Provide the [x, y] coordinate of the cell's center where the given text is located.  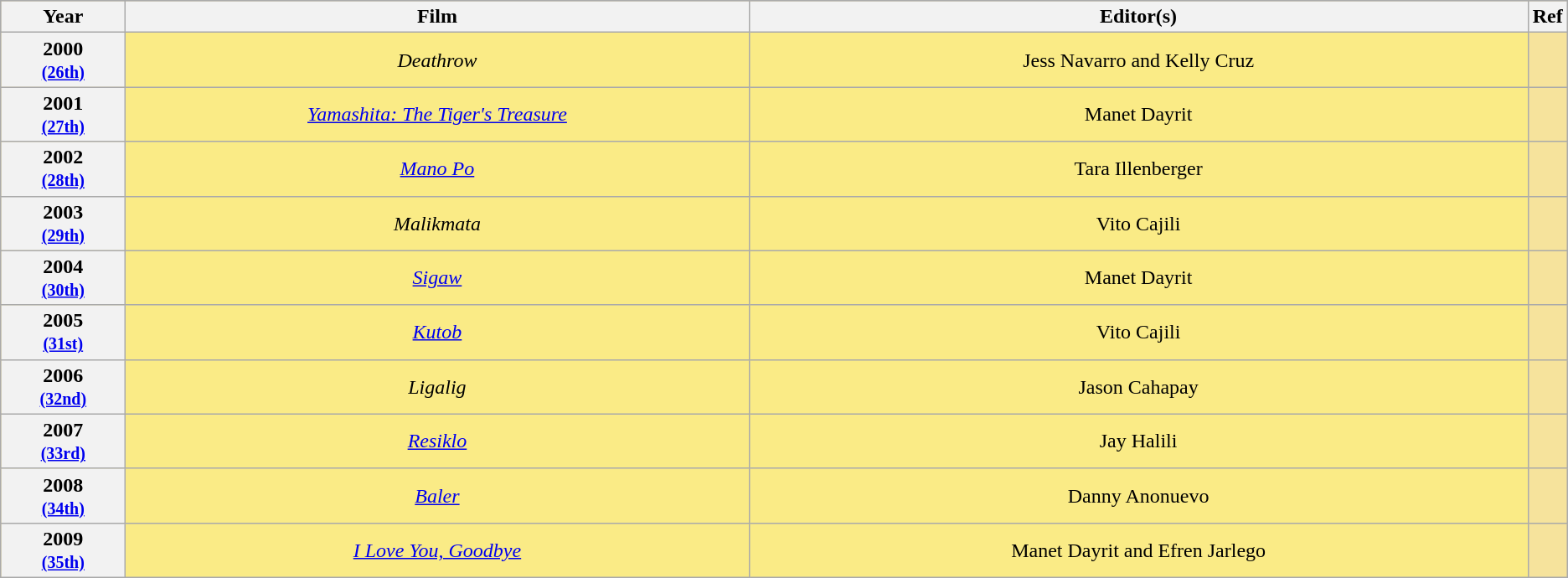
2003 (29th) [64, 223]
Jason Cahapay [1138, 387]
Malikmata [437, 223]
2005 (31st) [64, 332]
2008 (34th) [64, 496]
Kutob [437, 332]
2009 (35th) [64, 550]
Sigaw [437, 278]
Editor(s) [1138, 17]
Jay Halili [1138, 441]
Ligalig [437, 387]
Jess Navarro and Kelly Cruz [1138, 60]
2001 (27th) [64, 114]
Tara Illenberger [1138, 169]
Manet Dayrit and Efren Jarlego [1138, 550]
2006 (32nd) [64, 387]
Yamashita: The Tiger's Treasure [437, 114]
Baler [437, 496]
Film [437, 17]
Ref [1548, 17]
Danny Anonuevo [1138, 496]
2000 (26th) [64, 60]
2002 (28th) [64, 169]
2004 (30th) [64, 278]
I Love You, Goodbye [437, 550]
2007 (33rd) [64, 441]
Mano Po [437, 169]
Year [64, 17]
Resiklo [437, 441]
Deathrow [437, 60]
